Return [X, Y] of the center of cell containing provided text 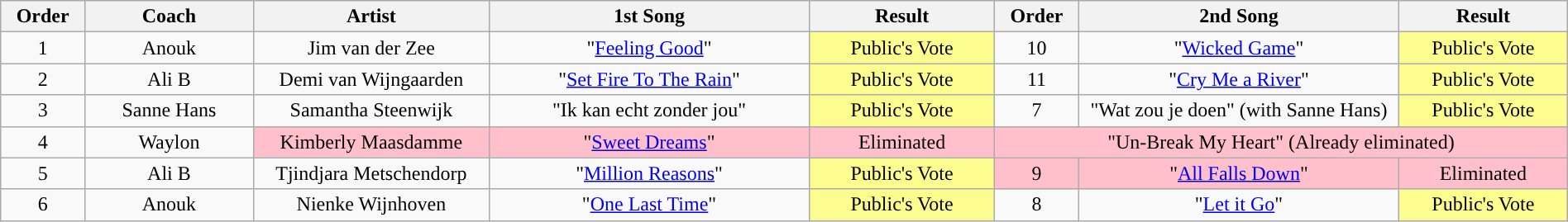
7 [1037, 111]
11 [1037, 79]
Sanne Hans [170, 111]
9 [1037, 173]
"All Falls Down" [1239, 173]
"Un-Break My Heart" (Already eliminated) [1282, 142]
"Wicked Game" [1239, 48]
"Cry Me a River" [1239, 79]
Tjindjara Metschendorp [370, 173]
3 [43, 111]
"Million Reasons" [648, 173]
Artist [370, 17]
2 [43, 79]
Waylon [170, 142]
Demi van Wijngaarden [370, 79]
1 [43, 48]
1st Song [648, 17]
4 [43, 142]
"One Last Time" [648, 205]
2nd Song [1239, 17]
8 [1037, 205]
"Ik kan echt zonder jou" [648, 111]
"Feeling Good" [648, 48]
"Sweet Dreams" [648, 142]
"Let it Go" [1239, 205]
10 [1037, 48]
Nienke Wijnhoven [370, 205]
"Set Fire To The Rain" [648, 79]
"Wat zou je doen" (with Sanne Hans) [1239, 111]
6 [43, 205]
Samantha Steenwijk [370, 111]
Kimberly Maasdamme [370, 142]
Coach [170, 17]
Jim van der Zee [370, 48]
5 [43, 173]
